Detect which cell encompasses the target text, then output its (x, y) center coordinate. 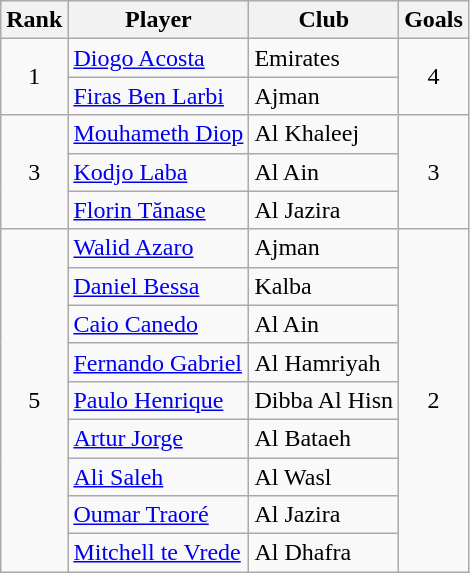
Florin Tănase (158, 210)
Walid Azaro (158, 248)
Goals (434, 20)
Rank (34, 20)
Player (158, 20)
Diogo Acosta (158, 58)
Oumar Traoré (158, 515)
4 (434, 77)
Artur Jorge (158, 438)
Kalba (324, 286)
2 (434, 400)
5 (34, 400)
1 (34, 77)
Caio Canedo (158, 324)
Kodjo Laba (158, 172)
Daniel Bessa (158, 286)
Fernando Gabriel (158, 362)
Paulo Henrique (158, 400)
Al Khaleej (324, 134)
Club (324, 20)
Al Hamriyah (324, 362)
Ali Saleh (158, 477)
Mitchell te Vrede (158, 553)
Firas Ben Larbi (158, 96)
Emirates (324, 58)
Mouhameth Diop (158, 134)
Al Wasl (324, 477)
Al Bataeh (324, 438)
Dibba Al Hisn (324, 400)
Al Dhafra (324, 553)
